Provide the (X, Y) coordinate of the cell's center where the given text is located.  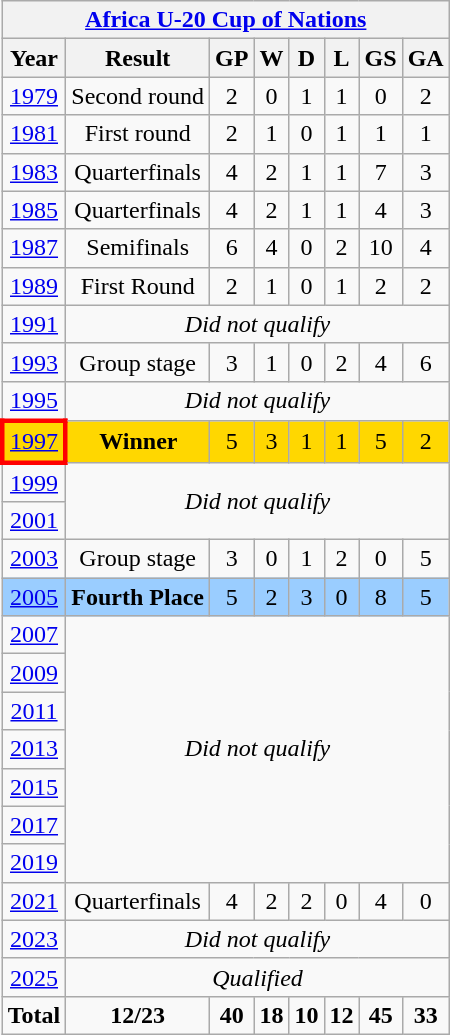
First Round (138, 286)
1985 (34, 210)
Fourth Place (138, 597)
2001 (34, 521)
Winner (138, 442)
Year (34, 58)
2017 (34, 825)
2025 (34, 977)
2023 (34, 939)
2003 (34, 559)
2019 (34, 863)
2013 (34, 749)
GS (380, 58)
12 (342, 1015)
2015 (34, 787)
2005 (34, 597)
1993 (34, 362)
1989 (34, 286)
1999 (34, 482)
D (306, 58)
45 (380, 1015)
Qualified (258, 977)
1991 (34, 324)
Semifinals (138, 248)
First round (138, 134)
L (342, 58)
12/23 (138, 1015)
Result (138, 58)
18 (272, 1015)
W (272, 58)
1997 (34, 442)
GP (232, 58)
2011 (34, 711)
Total (34, 1015)
1979 (34, 96)
2007 (34, 635)
33 (426, 1015)
Africa U-20 Cup of Nations (226, 20)
Second round (138, 96)
GA (426, 58)
1995 (34, 401)
1983 (34, 172)
2009 (34, 673)
2021 (34, 901)
40 (232, 1015)
7 (380, 172)
1981 (34, 134)
1987 (34, 248)
8 (380, 597)
